Detect which cell encompasses the target text, then output its (x, y) center coordinate. 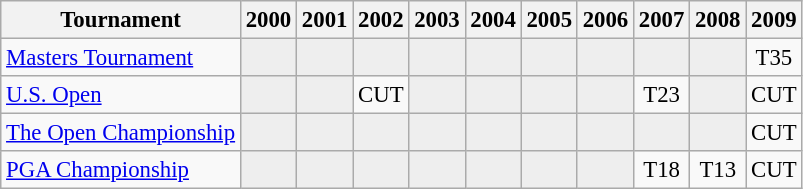
2000 (268, 20)
Masters Tournament (121, 58)
PGA Championship (121, 170)
2005 (549, 20)
U.S. Open (121, 95)
The Open Championship (121, 133)
T18 (661, 170)
2008 (718, 20)
2001 (325, 20)
T13 (718, 170)
2004 (493, 20)
2006 (605, 20)
Tournament (121, 20)
2009 (774, 20)
2003 (437, 20)
T23 (661, 95)
T35 (774, 58)
2002 (381, 20)
2007 (661, 20)
